From the cell containing the given text, extract its center point as [X, Y] coordinate. 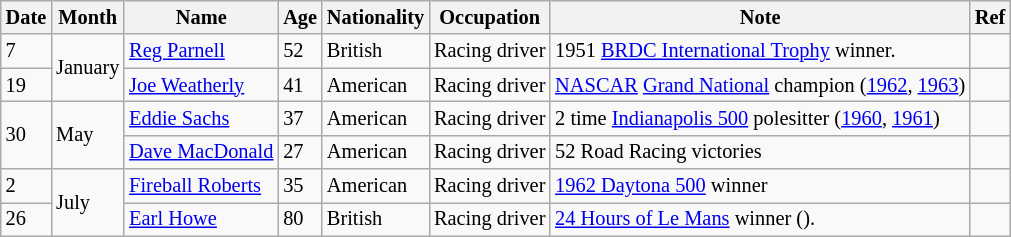
Date [26, 17]
Reg Parnell [201, 51]
July [88, 202]
27 [300, 152]
7 [26, 51]
52 [300, 51]
May [88, 134]
24 Hours of Le Mans winner (). [760, 219]
Note [760, 17]
1951 BRDC International Trophy winner. [760, 51]
January [88, 68]
Eddie Sachs [201, 118]
37 [300, 118]
Occupation [490, 17]
2 [26, 186]
26 [26, 219]
80 [300, 219]
Ref [990, 17]
Month [88, 17]
NASCAR Grand National champion (1962, 1963) [760, 85]
Age [300, 17]
Name [201, 17]
30 [26, 134]
Dave MacDonald [201, 152]
41 [300, 85]
52 Road Racing victories [760, 152]
2 time Indianapolis 500 polesitter (1960, 1961) [760, 118]
Fireball Roberts [201, 186]
1962 Daytona 500 winner [760, 186]
Nationality [376, 17]
19 [26, 85]
Joe Weatherly [201, 85]
Earl Howe [201, 219]
35 [300, 186]
